Return [X, Y] of the center of cell containing provided text 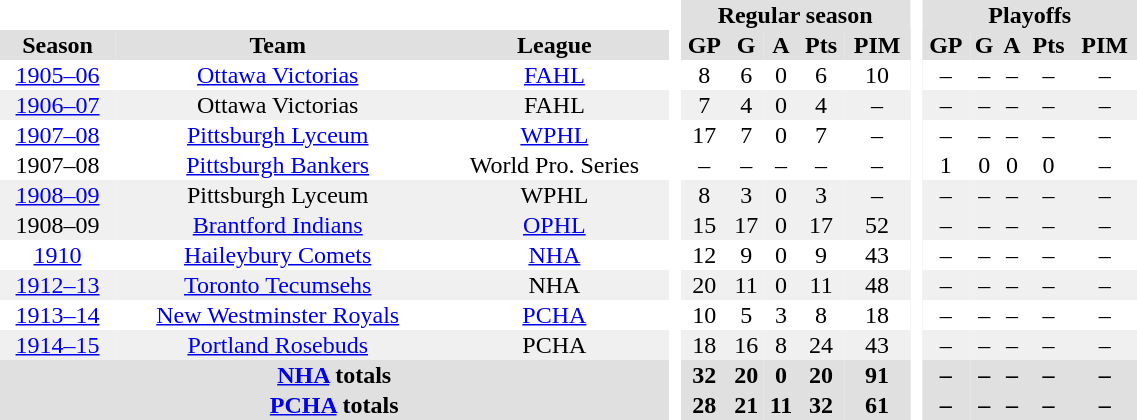
48 [877, 285]
Toronto Tecumsehs [278, 285]
NHA totals [334, 375]
PCHA totals [334, 405]
28 [704, 405]
Team [278, 45]
1910 [58, 255]
Portland Rosebuds [278, 345]
Season [58, 45]
1912–13 [58, 285]
Haileybury Comets [278, 255]
1914–15 [58, 345]
1905–06 [58, 75]
1 [946, 165]
21 [746, 405]
61 [877, 405]
Pittsburgh Bankers [278, 165]
PIM [877, 45]
Regular season [795, 15]
New Westminster Royals [278, 315]
OPHL [554, 225]
91 [877, 375]
1906–07 [58, 105]
15 [704, 225]
16 [746, 345]
12 [704, 255]
League [554, 45]
World Pro. Series [554, 165]
Brantford Indians [278, 225]
5 [746, 315]
52 [877, 225]
24 [821, 345]
1913–14 [58, 315]
